Extract the [X, Y] coordinate from the center of the cell holding the provided text.  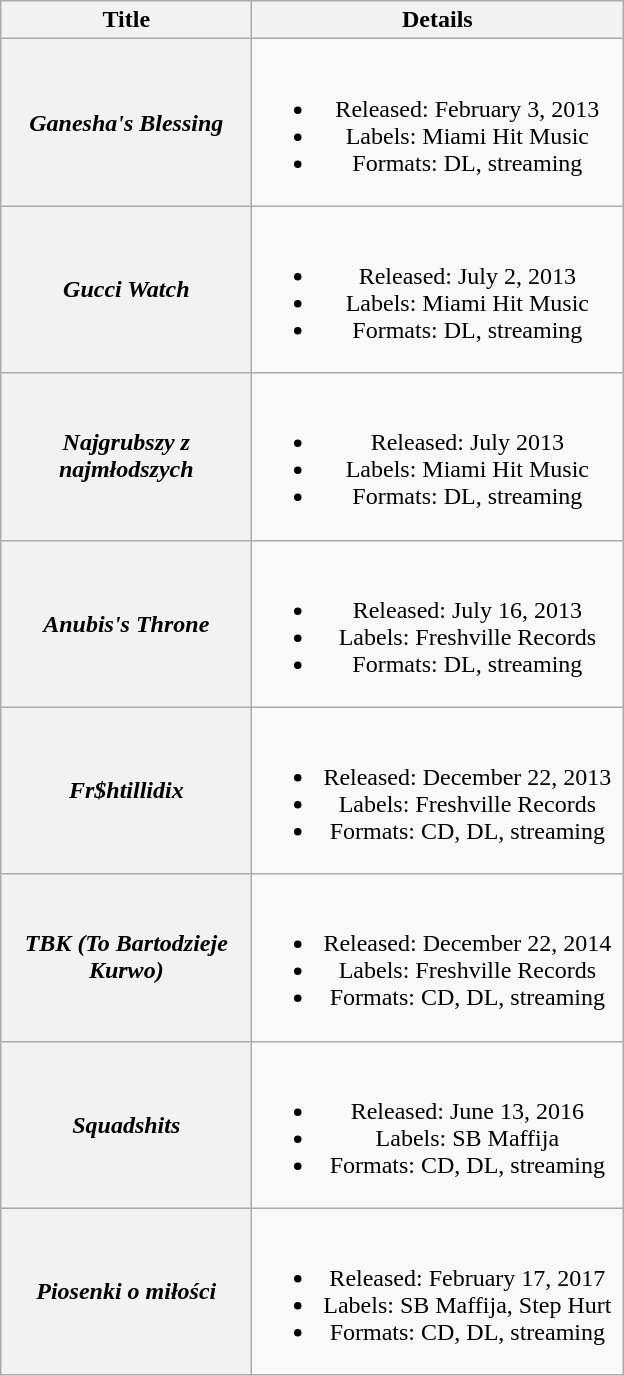
Released: July 2, 2013Labels: Miami Hit MusicFormats: DL, streaming [438, 290]
Fr$htillidix [126, 790]
Ganesha's Blessing [126, 122]
Released: December 22, 2013Labels: Freshville RecordsFormats: CD, DL, streaming [438, 790]
Released: July 16, 2013Labels: Freshville RecordsFormats: DL, streaming [438, 624]
Squadshits [126, 1124]
Details [438, 20]
Anubis's Throne [126, 624]
TBK (To Bartodzieje Kurwo) [126, 958]
Title [126, 20]
Released: July 2013Labels: Miami Hit MusicFormats: DL, streaming [438, 456]
Released: February 17, 2017Labels: SB Maffija, Step HurtFormats: CD, DL, streaming [438, 1292]
Released: December 22, 2014Labels: Freshville RecordsFormats: CD, DL, streaming [438, 958]
Released: June 13, 2016Labels: SB MaffijaFormats: CD, DL, streaming [438, 1124]
Najgrubszy z najmłodszych [126, 456]
Gucci Watch [126, 290]
Released: February 3, 2013Labels: Miami Hit MusicFormats: DL, streaming [438, 122]
Piosenki o miłości [126, 1292]
